Extract the (x, y) coordinate from the center of the cell holding the provided text.  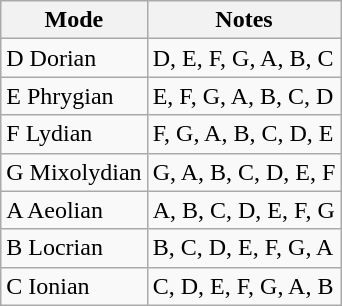
Notes (244, 20)
B Locrian (74, 248)
G Mixolydian (74, 172)
A, B, C, D, E, F, G (244, 210)
Mode (74, 20)
E, F, G, A, B, C, D (244, 96)
G, A, B, C, D, E, F (244, 172)
C Ionian (74, 286)
A Aeolian (74, 210)
D, E, F, G, A, B, C (244, 58)
F, G, A, B, C, D, E (244, 134)
D Dorian (74, 58)
C, D, E, F, G, A, B (244, 286)
B, C, D, E, F, G, A (244, 248)
E Phrygian (74, 96)
F Lydian (74, 134)
